Identify which cell holds the provided text, then report its [x, y] central coordinate. 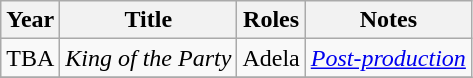
Roles [271, 20]
Notes [388, 20]
Title [148, 20]
King of the Party [148, 58]
Adela [271, 58]
Year [30, 20]
TBA [30, 58]
Post-production [388, 58]
